Locate the cell with the specified text and output its [x, y] center coordinate. 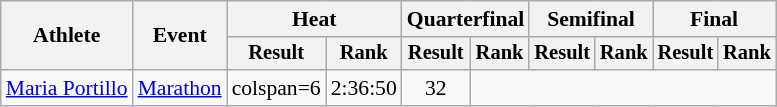
Final [714, 19]
Quarterfinal [466, 19]
32 [436, 88]
colspan=6 [276, 88]
Semifinal [590, 19]
Maria Portillo [67, 88]
Marathon [180, 88]
2:36:50 [364, 88]
Athlete [67, 36]
Heat [314, 19]
Event [180, 36]
